For the text-containing cell, return its midpoint in [X, Y] coordinate format. 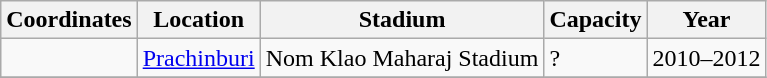
? [596, 58]
Prachinburi [198, 58]
Capacity [596, 20]
Stadium [402, 20]
2010–2012 [706, 58]
Year [706, 20]
Nom Klao Maharaj Stadium [402, 58]
Location [198, 20]
Coordinates [69, 20]
